Determine the (X, Y) coordinate at the center of the cell enclosing the given text.  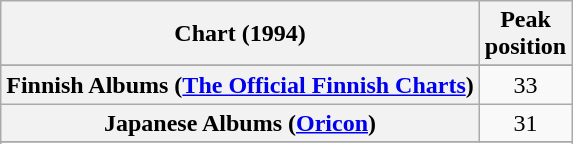
Finnish Albums (The Official Finnish Charts) (240, 85)
33 (525, 85)
Japanese Albums (Oricon) (240, 123)
Peakposition (525, 34)
Chart (1994) (240, 34)
31 (525, 123)
